Extract the (X, Y) coordinate from the center of the cell holding the provided text.  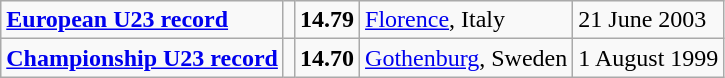
Florence, Italy (466, 20)
European U23 record (142, 20)
Gothenburg, Sweden (466, 58)
Championship U23 record (142, 58)
14.79 (326, 20)
21 June 2003 (648, 20)
1 August 1999 (648, 58)
14.70 (326, 58)
